Extract the [x, y] coordinate from the center of the cell holding the provided text.  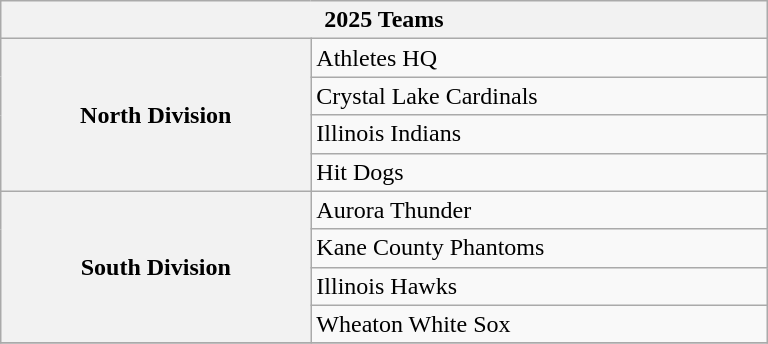
2025 Teams [384, 20]
South Division [156, 267]
Crystal Lake Cardinals [539, 96]
Illinois Hawks [539, 286]
Wheaton White Sox [539, 324]
Aurora Thunder [539, 210]
Illinois Indians [539, 134]
Kane County Phantoms [539, 248]
Athletes HQ [539, 58]
Hit Dogs [539, 172]
North Division [156, 115]
